For the text-containing cell, return its midpoint in (x, y) coordinate format. 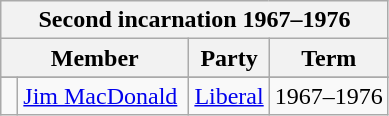
Second incarnation 1967–1976 (195, 20)
Party (229, 58)
1967–1976 (328, 96)
Term (328, 58)
Liberal (229, 96)
Member (95, 58)
Jim MacDonald (104, 96)
